From the cell containing the given text, extract its center point as (x, y) coordinate. 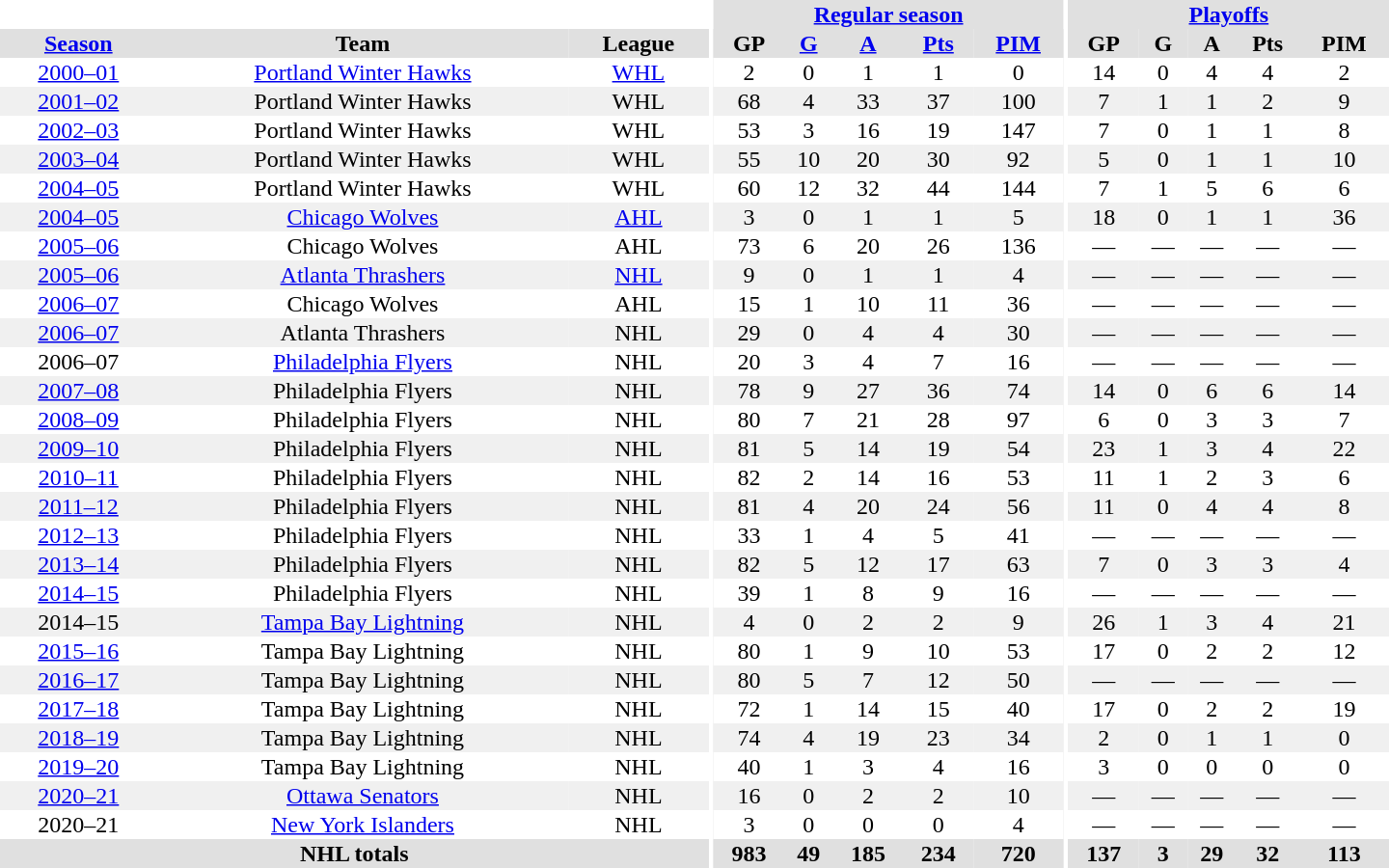
Playoffs (1229, 14)
44 (938, 188)
113 (1345, 854)
Regular season (888, 14)
2002–03 (79, 130)
NHL totals (355, 854)
54 (1019, 448)
2003–04 (79, 159)
983 (749, 854)
72 (749, 709)
60 (749, 188)
92 (1019, 159)
2019–20 (79, 767)
2011–12 (79, 506)
720 (1019, 854)
Team (363, 43)
2016–17 (79, 680)
144 (1019, 188)
63 (1019, 564)
73 (749, 246)
2015–16 (79, 651)
137 (1103, 854)
2017–18 (79, 709)
22 (1345, 448)
39 (749, 593)
2007–08 (79, 391)
147 (1019, 130)
League (639, 43)
2000–01 (79, 72)
Ottawa Senators (363, 796)
56 (1019, 506)
136 (1019, 246)
78 (749, 391)
2001–02 (79, 101)
2010–11 (79, 477)
2012–13 (79, 535)
27 (868, 391)
100 (1019, 101)
185 (868, 854)
2008–09 (79, 420)
68 (749, 101)
50 (1019, 680)
18 (1103, 217)
37 (938, 101)
55 (749, 159)
2009–10 (79, 448)
24 (938, 506)
2018–19 (79, 738)
49 (808, 854)
2013–14 (79, 564)
41 (1019, 535)
New York Islanders (363, 825)
234 (938, 854)
28 (938, 420)
97 (1019, 420)
Season (79, 43)
34 (1019, 738)
